Search for the cell housing the specified text and yield its [X, Y] center coordinate. 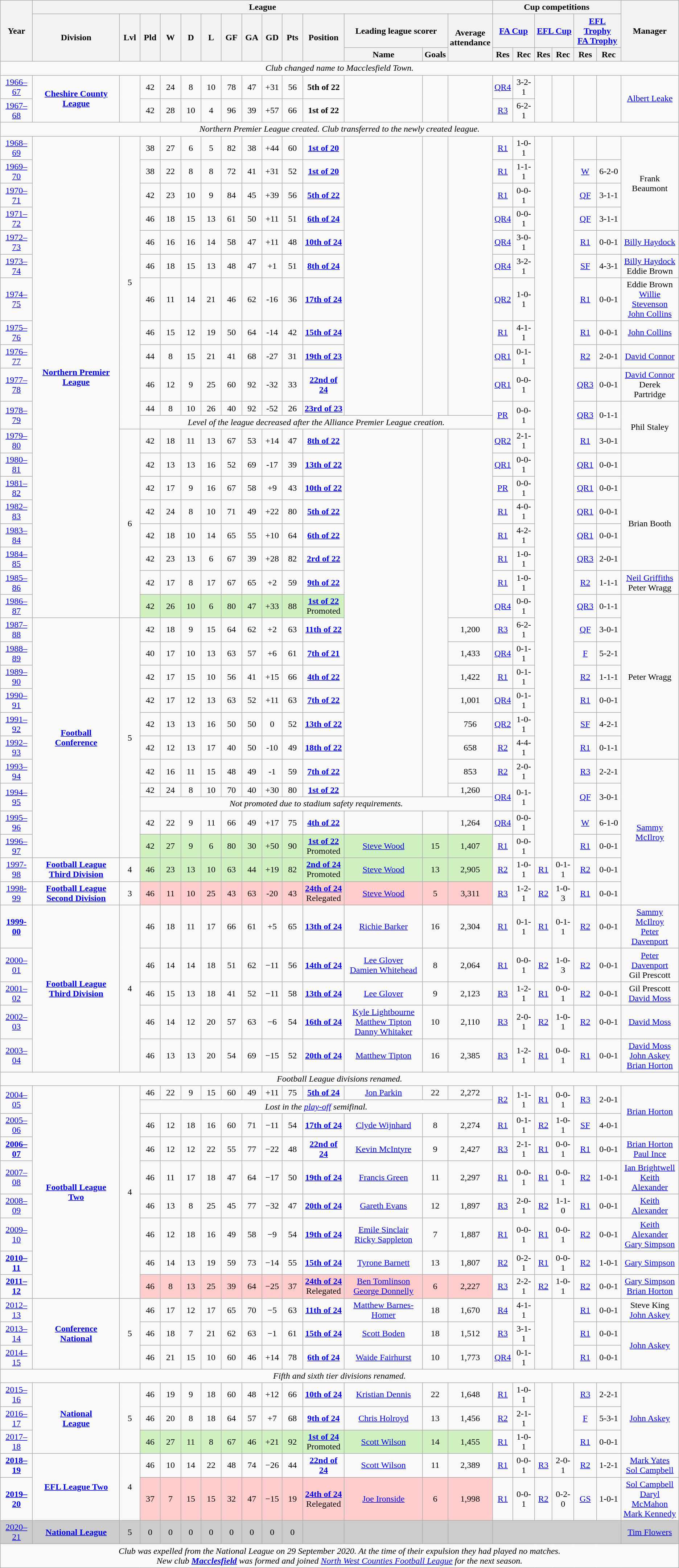
−22 [272, 1149]
-16 [272, 300]
Billy HaydockEddie Brown [650, 266]
18th of 22 [324, 748]
1984–85 [17, 559]
1-1-0 [563, 1206]
Gareth Evans [383, 1206]
14th of 24 [324, 965]
72 [231, 171]
8th of 24 [324, 266]
1991–92 [17, 724]
Ian BrightwellKeith Alexander [650, 1177]
Tim Flowers [650, 1532]
David Connor [650, 356]
Sol CampbellDaryl McMahonMark Kennedy [650, 1499]
74 [252, 1465]
Fifth and sixth tier divisions renamed. [339, 1376]
1966–67 [17, 87]
1,407 [470, 846]
Waide Fairhurst [383, 1357]
1974–75 [17, 300]
EFL TrophyFA Trophy [597, 31]
EFL League Two [76, 1487]
2019–20 [17, 1499]
Level of the league decreased after the Alliance Premier League creation. [316, 422]
88 [292, 606]
30 [252, 846]
1993–94 [17, 771]
−6 [272, 1022]
Billy Haydock [650, 242]
1973–74 [17, 266]
1969–70 [17, 171]
+33 [272, 606]
5-2-1 [609, 653]
GA [252, 38]
Position [324, 38]
1,001 [470, 701]
−26 [272, 1465]
Jon Parkin [383, 1093]
Averageattendance [470, 38]
1,200 [470, 630]
Emile SinclairRicky Sappleton [383, 1234]
−25 [272, 1286]
1st of 24Promoted [324, 1442]
6-2-0 [609, 171]
-10 [272, 748]
Division [76, 38]
1,264 [470, 823]
2,389 [470, 1465]
GF [231, 38]
2,297 [470, 1177]
2,272 [470, 1093]
9th of 22 [324, 583]
4-3-1 [609, 266]
-14 [272, 333]
R4 [503, 1310]
1,422 [470, 677]
Brian Booth [650, 523]
5-3-1 [609, 1418]
1980–81 [17, 464]
28 [170, 110]
33 [292, 385]
1967–68 [17, 110]
Lee Glover [383, 993]
Brian HortonPaul Ince [650, 1149]
Pld [150, 38]
2,123 [470, 993]
FootballConference [76, 738]
GD [272, 38]
Tyrone Barnett [383, 1263]
Northern Premier League [76, 377]
9th of 24 [324, 1418]
+57 [272, 110]
1994–95 [17, 797]
+10 [272, 535]
3 [130, 893]
Lost in the play-off semifinal. [316, 1107]
2018–19 [17, 1465]
36 [292, 300]
1986–87 [17, 606]
Scott Boden [383, 1333]
−32 [272, 1206]
90 [292, 846]
EFL Cup [554, 31]
John Collins [650, 333]
32 [231, 1499]
+39 [272, 195]
19th of 23 [324, 356]
1,648 [470, 1394]
−1 [272, 1333]
1,773 [470, 1357]
Manager [650, 31]
-32 [272, 385]
Kristian Dennis [383, 1394]
11th of 24 [324, 1310]
2001–02 [17, 993]
Not promoted due to stadium safety requirements. [316, 804]
2,064 [470, 965]
2,274 [470, 1125]
-17 [272, 464]
1975–76 [17, 333]
Lee GloverDamien Whitehead [383, 965]
1998-99 [17, 893]
Year [17, 31]
11th of 22 [324, 630]
2020–21 [17, 1532]
1971–72 [17, 218]
Football LeagueSecond Division [76, 893]
Pts [292, 38]
Cheshire County League [76, 99]
73 [252, 1263]
1,433 [470, 653]
-20 [272, 893]
Gary Simpson [650, 1263]
+7 [272, 1418]
1978–79 [17, 415]
1981–82 [17, 488]
1997-98 [17, 870]
1,455 [470, 1442]
84 [231, 195]
6th of 22 [324, 535]
2006–07 [17, 1149]
+15 [272, 677]
2,110 [470, 1022]
4-4-1 [524, 748]
Albert Leake [650, 99]
2017–18 [17, 1442]
53 [252, 441]
1,887 [470, 1234]
Northern Premier League created. Club transferred to the newly created league. [339, 129]
Kyle LightbourneMatthew TiptonDanny Whitaker [383, 1022]
Francis Green [383, 1177]
−5 [272, 1310]
-1 [272, 771]
1990–91 [17, 701]
Matthew Tipton [383, 1055]
2,304 [470, 926]
Clyde Wijnhard [383, 1125]
D [191, 38]
2,227 [470, 1286]
2016–17 [17, 1418]
2003–04 [17, 1055]
1976–77 [17, 356]
Name [383, 54]
Gil PrescottDavid Moss [650, 993]
2014–15 [17, 1357]
L [211, 38]
1,807 [470, 1263]
+6 [272, 653]
2005–06 [17, 1125]
2008–09 [17, 1206]
2015–16 [17, 1394]
756 [470, 724]
−9 [272, 1234]
GS [585, 1499]
Ben TomlinsonGeorge Donnelly [383, 1286]
National League [76, 1532]
1972–73 [17, 242]
2,385 [470, 1055]
23rd of 23 [324, 408]
Keith AlexanderGary Simpson [650, 1234]
NationalLeague [76, 1418]
2000–01 [17, 965]
Mark YatesSol Campbell [650, 1465]
2010–11 [17, 1263]
5th of 24 [324, 1093]
Gary SimpsonBrian Horton [650, 1286]
Frank Beaumont [650, 183]
2nd of 24Promoted [324, 870]
+22 [272, 511]
2002–03 [17, 1022]
Richie Barker [383, 926]
David Moss [650, 1022]
31 [292, 356]
Kevin McIntyre [383, 1149]
2012–13 [17, 1310]
Phil Staley [650, 427]
Joe Ironside [383, 1499]
6-1-0 [609, 823]
Steve KingJohn Askey [650, 1310]
0-2-0 [563, 1499]
1,512 [470, 1333]
2,905 [470, 870]
2rd of 22 [324, 559]
Football LeagueTwo [76, 1192]
1987–88 [17, 630]
Cup competitions [557, 7]
Chris Holroyd [383, 1418]
Sammy McIlroy [650, 832]
0-2-1 [524, 1263]
16th of 24 [324, 1022]
2007–08 [17, 1177]
1982–83 [17, 511]
1983–84 [17, 535]
1979–80 [17, 441]
2,427 [470, 1149]
+21 [272, 1442]
1992–93 [17, 748]
Lvl [130, 38]
-27 [272, 356]
+9 [272, 488]
+30 [272, 790]
+50 [272, 846]
658 [470, 748]
−14 [272, 1263]
1,670 [470, 1310]
David MossJohn AskeyBrian Horton [650, 1055]
Sammy McIlroyPeter Davenport [650, 926]
ConferenceNational [76, 1333]
Goals [435, 54]
1977–78 [17, 385]
+12 [272, 1394]
Club changed name to Macclesfield Town. [339, 68]
Brian Horton [650, 1111]
Keith Alexander [650, 1206]
Matthew Barnes-Homer [383, 1310]
1985–86 [17, 583]
+19 [272, 870]
Neil GriffithsPeter Wragg [650, 583]
−17 [272, 1177]
2013–14 [17, 1333]
+28 [272, 559]
1995–96 [17, 823]
1,456 [470, 1418]
League [263, 7]
2009–10 [17, 1234]
David ConnorDerek Partridge [650, 385]
1988–89 [17, 653]
8th of 22 [324, 441]
1996–97 [17, 846]
Football League divisions renamed. [339, 1079]
FA Cup [514, 31]
1,260 [470, 790]
2011–12 [17, 1286]
1,897 [470, 1206]
1970–71 [17, 195]
1968–69 [17, 148]
7th of 21 [324, 653]
Eddie BrownWillie StevensonJohn Collins [650, 300]
10th of 22 [324, 488]
1999-00 [17, 926]
+44 [272, 148]
1989–90 [17, 677]
Peter Wragg [650, 677]
+17 [272, 823]
Peter DavenportGil Prescott [650, 965]
-52 [272, 408]
3,311 [470, 893]
1,998 [470, 1499]
+5 [272, 926]
2004–05 [17, 1100]
+1 [272, 266]
853 [470, 771]
96 [231, 110]
Leading league scorer [396, 31]
